Provide the (x, y) coordinate of the cell's center where the given text is located.  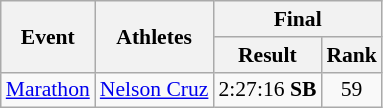
59 (352, 90)
Final (297, 19)
Nelson Cruz (154, 90)
Event (48, 36)
2:27:16 SB (267, 90)
Athletes (154, 36)
Marathon (48, 90)
Result (267, 55)
Rank (352, 55)
